Identify which cell holds the provided text, then report its (x, y) central coordinate. 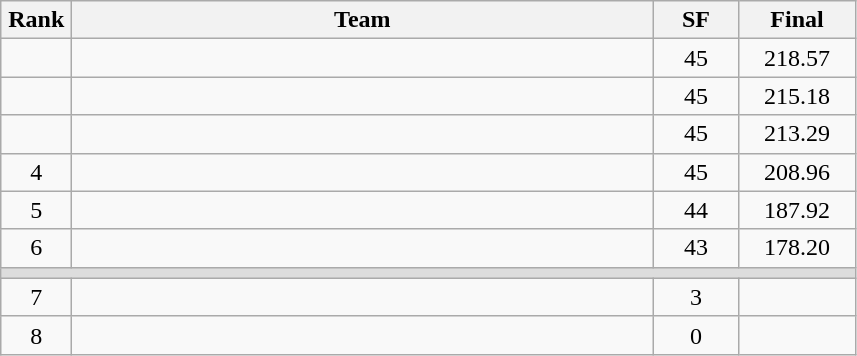
Final (797, 20)
44 (696, 210)
43 (696, 248)
208.96 (797, 172)
7 (36, 297)
215.18 (797, 96)
0 (696, 335)
218.57 (797, 58)
Team (362, 20)
SF (696, 20)
8 (36, 335)
213.29 (797, 134)
6 (36, 248)
Rank (36, 20)
4 (36, 172)
187.92 (797, 210)
178.20 (797, 248)
5 (36, 210)
3 (696, 297)
